Detect which cell encompasses the target text, then output its (x, y) center coordinate. 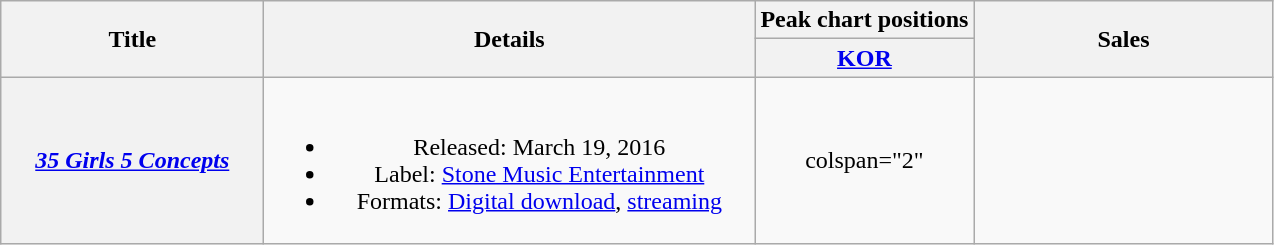
Details (510, 39)
Released: March 19, 2016Label: Stone Music EntertainmentFormats: Digital download, streaming (510, 160)
Sales (1124, 39)
35 Girls 5 Concepts (132, 160)
Title (132, 39)
Peak chart positions (864, 20)
colspan="2" (864, 160)
KOR (864, 58)
